Identify which cell holds the provided text, then report its [X, Y] central coordinate. 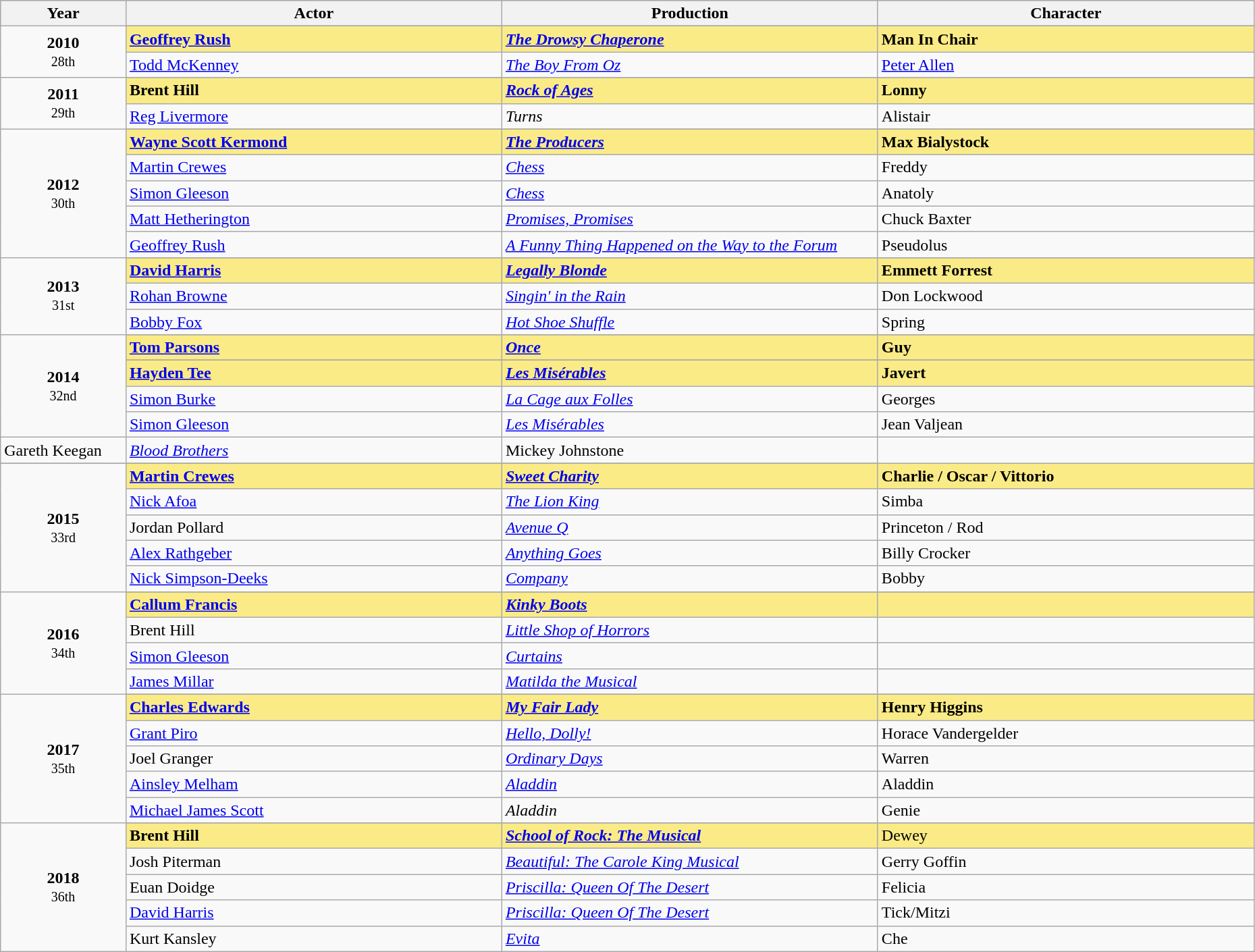
Gerry Goffin [1065, 862]
Grant Piro [313, 733]
Bobby Fox [313, 322]
201432nd [63, 386]
201129th [63, 103]
A Funny Thing Happened on the Way to the Forum [690, 244]
Nick Afoa [313, 502]
Beautiful: The Carole King Musical [690, 862]
Jordan Pollard [313, 527]
Simba [1065, 502]
Michael James Scott [313, 810]
Little Shop of Horrors [690, 630]
201735th [63, 758]
201836th [63, 887]
Euan Doidge [313, 887]
The Lion King [690, 502]
Javert [1065, 373]
Princeton / Rod [1065, 527]
La Cage aux Folles [690, 399]
201634th [63, 643]
Peter Allen [1065, 65]
Alistair [1065, 116]
Guy [1065, 348]
Hayden Tee [313, 373]
Legally Blonde [690, 270]
Kurt Kansley [313, 938]
Once [690, 348]
Actor [313, 14]
Reg Livermore [313, 116]
Freddy [1065, 167]
Rock of Ages [690, 90]
Jean Valjean [1065, 425]
Joel Granger [313, 759]
Matt Hetherington [313, 219]
2013 31st [63, 296]
Tom Parsons [313, 348]
Simon Burke [313, 399]
Tick/Mitzi [1065, 913]
The Producers [690, 142]
Warren [1065, 759]
Gareth Keegan [63, 450]
Production [690, 14]
Spring [1065, 322]
Charlie / Oscar / Vittorio [1065, 476]
Che [1065, 938]
Turns [690, 116]
Billy Crocker [1065, 553]
Matilda the Musical [690, 681]
Mickey Johnstone [690, 450]
Alex Rathgeber [313, 553]
Sweet Charity [690, 476]
Wayne Scott Kermond [313, 142]
201230th [63, 193]
Man In Chair [1065, 39]
Hello, Dolly! [690, 733]
Blood Brothers [313, 450]
Company [690, 579]
Lonny [1065, 90]
Emmett Forrest [1065, 270]
Nick Simpson-Deeks [313, 579]
Felicia [1065, 887]
School of Rock: The Musical [690, 836]
Charles Edwards [313, 707]
Promises, Promises [690, 219]
The Boy From Oz [690, 65]
Callum Francis [313, 604]
Max Bialystock [1065, 142]
Anatoly [1065, 193]
Avenue Q [690, 527]
Ordinary Days [690, 759]
Ainsley Melham [313, 785]
Anything Goes [690, 553]
Pseudolus [1065, 244]
Dewey [1065, 836]
Todd McKenney [313, 65]
Curtains [690, 656]
Evita [690, 938]
Singin' in the Rain [690, 296]
Character [1065, 14]
Year [63, 14]
201533rd [63, 527]
Kinky Boots [690, 604]
Josh Piterman [313, 862]
Rohan Browne [313, 296]
Henry Higgins [1065, 707]
Horace Vandergelder [1065, 733]
Hot Shoe Shuffle [690, 322]
Genie [1065, 810]
Georges [1065, 399]
Chuck Baxter [1065, 219]
201028th [63, 52]
Bobby [1065, 579]
James Millar [313, 681]
The Drowsy Chaperone [690, 39]
My Fair Lady [690, 707]
Don Lockwood [1065, 296]
